Return the (x, y) coordinate for the center point of the cell that contains the specified text.  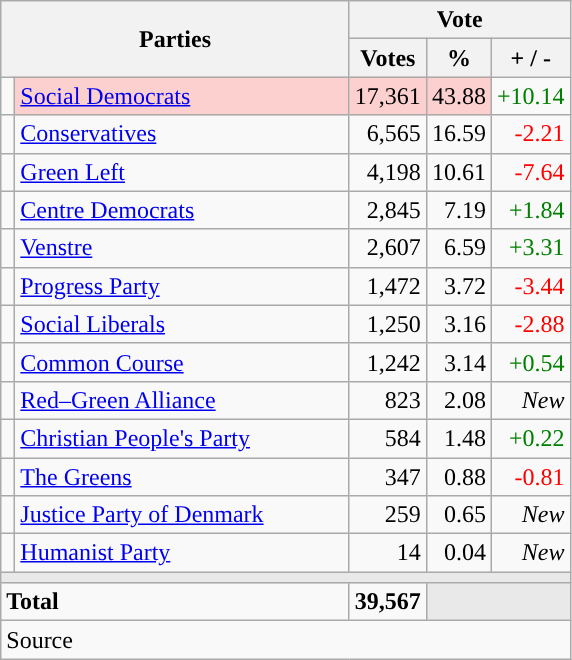
1.48 (458, 438)
-0.81 (530, 477)
-3.44 (530, 286)
-7.64 (530, 172)
Centre Democrats (182, 210)
0.88 (458, 477)
0.65 (458, 515)
39,567 (388, 602)
1,472 (388, 286)
+10.14 (530, 96)
7.19 (458, 210)
17,361 (388, 96)
+ / - (530, 58)
6.59 (458, 248)
The Greens (182, 477)
Social Liberals (182, 324)
Justice Party of Denmark (182, 515)
3.14 (458, 362)
3.16 (458, 324)
Vote (460, 20)
259 (388, 515)
Progress Party (182, 286)
Humanist Party (182, 553)
+0.54 (530, 362)
Votes (388, 58)
1,250 (388, 324)
14 (388, 553)
Common Course (182, 362)
Social Democrats (182, 96)
+3.31 (530, 248)
2,607 (388, 248)
0.04 (458, 553)
% (458, 58)
Christian People's Party (182, 438)
16.59 (458, 134)
+1.84 (530, 210)
6,565 (388, 134)
1,242 (388, 362)
Conservatives (182, 134)
43.88 (458, 96)
-2.21 (530, 134)
2.08 (458, 400)
Venstre (182, 248)
4,198 (388, 172)
Source (286, 640)
584 (388, 438)
-2.88 (530, 324)
Red–Green Alliance (182, 400)
2,845 (388, 210)
347 (388, 477)
823 (388, 400)
+0.22 (530, 438)
3.72 (458, 286)
Parties (176, 39)
Total (176, 602)
10.61 (458, 172)
Green Left (182, 172)
